Determine the (x, y) coordinate at the center of the cell enclosing the given text.  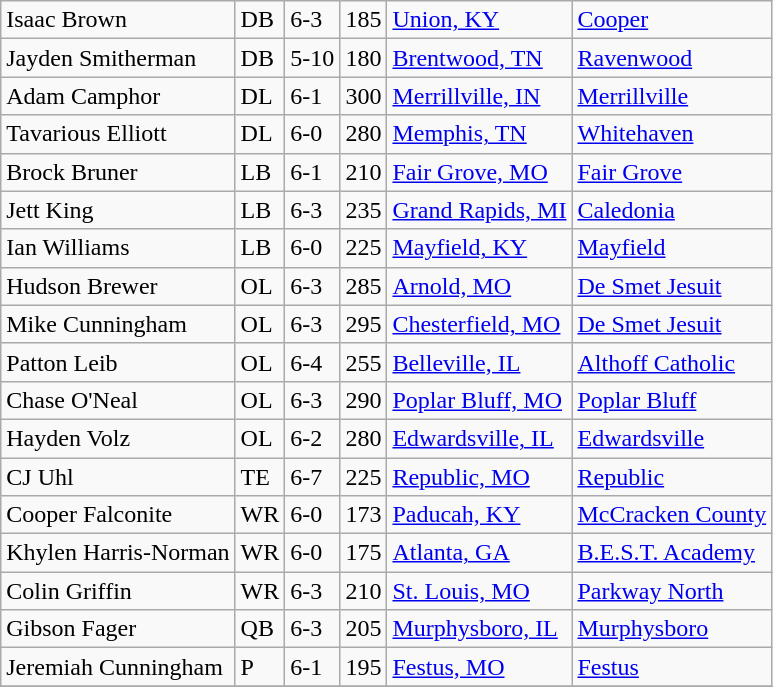
Mayfield, KY (480, 248)
Brentwood, TN (480, 58)
Poplar Bluff (672, 400)
Grand Rapids, MI (480, 210)
Memphis, TN (480, 134)
Murphysboro, IL (480, 629)
Whitehaven (672, 134)
255 (364, 362)
Khylen Harris-Norman (118, 553)
Murphysboro (672, 629)
Mike Cunningham (118, 324)
Ravenwood (672, 58)
235 (364, 210)
Arnold, MO (480, 286)
Caledonia (672, 210)
Merrillville (672, 96)
Adam Camphor (118, 96)
Jayden Smitherman (118, 58)
CJ Uhl (118, 477)
Belleville, IL (480, 362)
Cooper (672, 20)
Union, KY (480, 20)
Jeremiah Cunningham (118, 667)
Patton Leib (118, 362)
Cooper Falconite (118, 515)
Tavarious Elliott (118, 134)
285 (364, 286)
Poplar Bluff, MO (480, 400)
5-10 (312, 58)
Republic (672, 477)
6-4 (312, 362)
295 (364, 324)
173 (364, 515)
QB (260, 629)
Edwardsville, IL (480, 438)
Merrillville, IN (480, 96)
Brock Bruner (118, 172)
6-2 (312, 438)
205 (364, 629)
300 (364, 96)
Chase O'Neal (118, 400)
290 (364, 400)
Republic, MO (480, 477)
TE (260, 477)
Parkway North (672, 591)
St. Louis, MO (480, 591)
B.E.S.T. Academy (672, 553)
Isaac Brown (118, 20)
195 (364, 667)
Atlanta, GA (480, 553)
175 (364, 553)
Chesterfield, MO (480, 324)
Paducah, KY (480, 515)
Colin Griffin (118, 591)
McCracken County (672, 515)
Althoff Catholic (672, 362)
P (260, 667)
Ian Williams (118, 248)
Mayfield (672, 248)
Gibson Fager (118, 629)
Festus (672, 667)
Jett King (118, 210)
Edwardsville (672, 438)
Festus, MO (480, 667)
Hudson Brewer (118, 286)
6-7 (312, 477)
Fair Grove, MO (480, 172)
185 (364, 20)
Fair Grove (672, 172)
180 (364, 58)
Hayden Volz (118, 438)
